Search for the cell housing the specified text and yield its [X, Y] center coordinate. 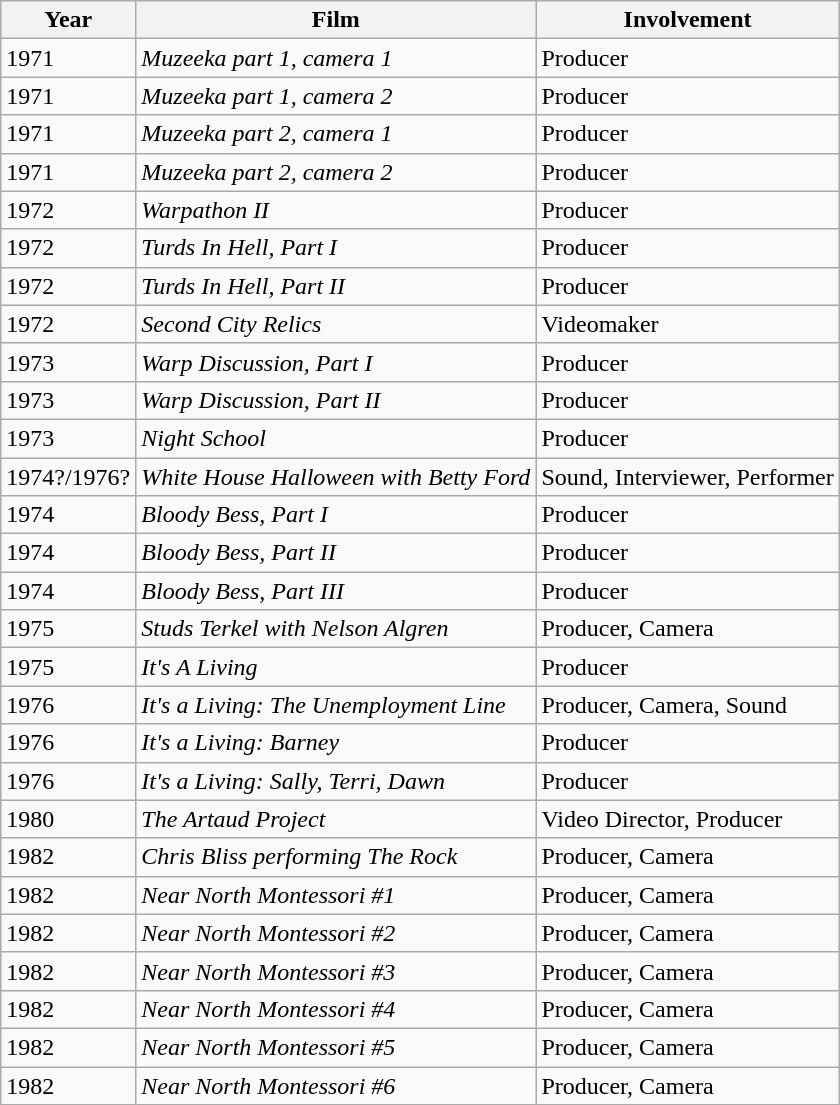
Turds In Hell, Part I [336, 248]
Muzeeka part 1, camera 1 [336, 58]
White House Halloween with Betty Ford [336, 477]
Year [68, 20]
Warpathon II [336, 210]
It's a Living: The Unemployment Line [336, 705]
1980 [68, 819]
1974?/1976? [68, 477]
Muzeeka part 2, camera 1 [336, 134]
Video Director, Producer [688, 819]
Near North Montessori #1 [336, 895]
Videomaker [688, 324]
It's A Living [336, 667]
Warp Discussion, Part I [336, 362]
Producer, Camera, Sound [688, 705]
It's a Living: Sally, Terri, Dawn [336, 781]
Muzeeka part 2, camera 2 [336, 172]
Studs Terkel with Nelson Algren [336, 629]
Bloody Bess, Part II [336, 553]
Near North Montessori #3 [336, 971]
Night School [336, 438]
Muzeeka part 1, camera 2 [336, 96]
Bloody Bess, Part I [336, 515]
Near North Montessori #5 [336, 1047]
Film [336, 20]
The Artaud Project [336, 819]
Near North Montessori #6 [336, 1085]
Involvement [688, 20]
Near North Montessori #2 [336, 933]
Warp Discussion, Part II [336, 400]
Bloody Bess, Part III [336, 591]
Turds In Hell, Part II [336, 286]
It's a Living: Barney [336, 743]
Chris Bliss performing The Rock [336, 857]
Second City Relics [336, 324]
Sound, Interviewer, Performer [688, 477]
Near North Montessori #4 [336, 1009]
